Scan for the cell matching the given text and deliver its (X, Y) coordinate at center. 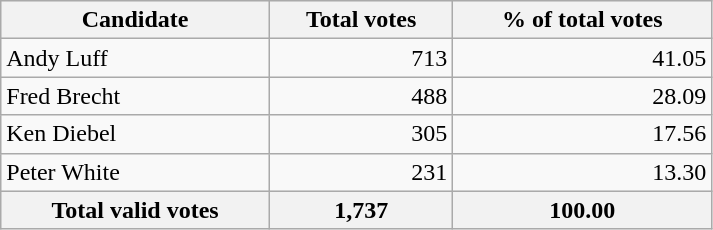
Ken Diebel (136, 134)
Total votes (360, 20)
17.56 (582, 134)
713 (360, 58)
Peter White (136, 172)
Total valid votes (136, 210)
Fred Brecht (136, 96)
% of total votes (582, 20)
28.09 (582, 96)
100.00 (582, 210)
488 (360, 96)
Candidate (136, 20)
41.05 (582, 58)
231 (360, 172)
Andy Luff (136, 58)
1,737 (360, 210)
13.30 (582, 172)
305 (360, 134)
